Provide the (X, Y) coordinate of the cell's center where the given text is located.  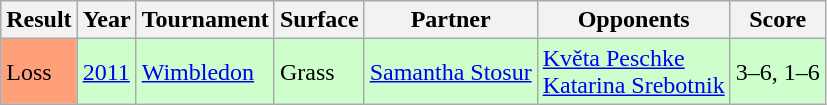
Wimbledon (205, 72)
Partner (450, 20)
Result (39, 20)
Year (106, 20)
Grass (319, 72)
Květa Peschke Katarina Srebotnik (634, 72)
Score (778, 20)
Samantha Stosur (450, 72)
Surface (319, 20)
Loss (39, 72)
2011 (106, 72)
Opponents (634, 20)
3–6, 1–6 (778, 72)
Tournament (205, 20)
